Return the [x, y] coordinate for the center point of the cell that contains the specified text.  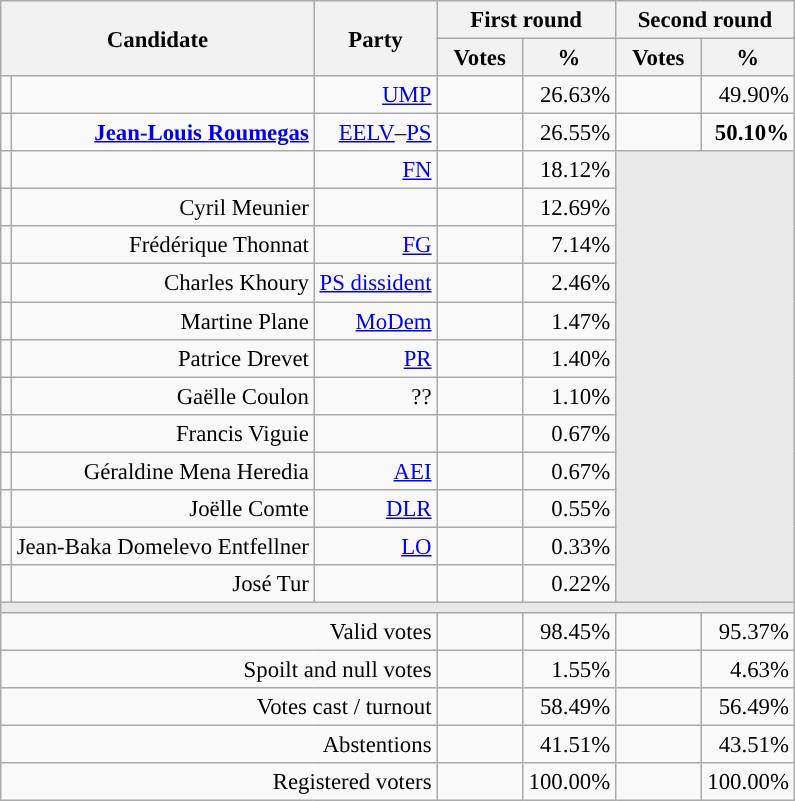
0.55% [568, 509]
Candidate [158, 38]
EELV–PS [376, 133]
Second round [706, 20]
Cyril Meunier [162, 208]
Votes cast / turnout [219, 707]
2.46% [568, 283]
Charles Khoury [162, 283]
26.63% [568, 95]
95.37% [748, 632]
Gaëlle Coulon [162, 396]
Jean-Louis Roumegas [162, 133]
Joëlle Comte [162, 509]
First round [526, 20]
58.49% [568, 707]
50.10% [748, 133]
Party [376, 38]
Abstentions [219, 745]
98.45% [568, 632]
41.51% [568, 745]
0.33% [568, 546]
Registered voters [219, 782]
56.49% [748, 707]
DLR [376, 509]
0.22% [568, 584]
1.10% [568, 396]
LO [376, 546]
Jean-Baka Domelevo Entfellner [162, 546]
José Tur [162, 584]
Frédérique Thonnat [162, 245]
18.12% [568, 170]
MoDem [376, 321]
Spoilt and null votes [219, 670]
1.47% [568, 321]
?? [376, 396]
Valid votes [219, 632]
Patrice Drevet [162, 358]
4.63% [748, 670]
UMP [376, 95]
49.90% [748, 95]
43.51% [748, 745]
PS dissident [376, 283]
1.55% [568, 670]
Martine Plane [162, 321]
PR [376, 358]
FN [376, 170]
7.14% [568, 245]
Géraldine Mena Heredia [162, 471]
12.69% [568, 208]
26.55% [568, 133]
Francis Viguie [162, 433]
AEI [376, 471]
FG [376, 245]
1.40% [568, 358]
